Extract the [x, y] coordinate from the center of the cell holding the provided text.  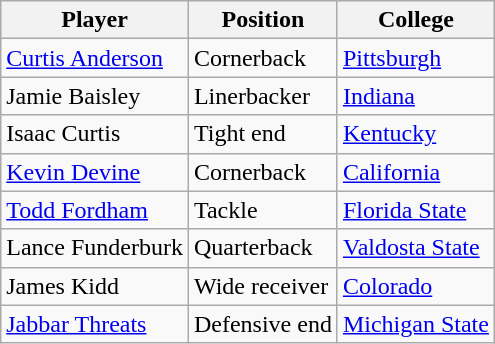
Defensive end [262, 324]
Linerbacker [262, 96]
Isaac Curtis [95, 134]
James Kidd [95, 286]
Wide receiver [262, 286]
Jamie Baisley [95, 96]
Colorado [416, 286]
Tight end [262, 134]
Jabbar Threats [95, 324]
Michigan State [416, 324]
Valdosta State [416, 248]
Tackle [262, 210]
Curtis Anderson [95, 58]
Kentucky [416, 134]
Player [95, 20]
College [416, 20]
Indiana [416, 96]
Todd Fordham [95, 210]
Pittsburgh [416, 58]
Florida State [416, 210]
California [416, 172]
Lance Funderburk [95, 248]
Quarterback [262, 248]
Kevin Devine [95, 172]
Position [262, 20]
